Determine the [X, Y] coordinate at the center of the cell enclosing the given text.  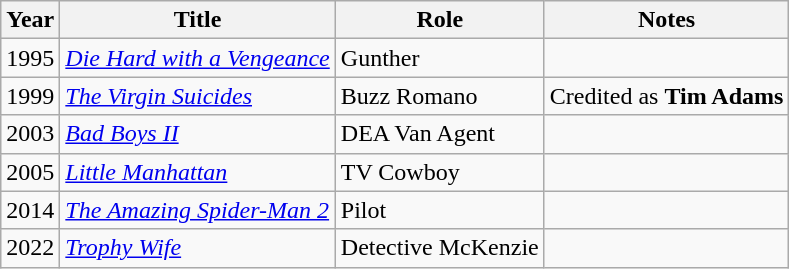
Notes [666, 20]
Title [198, 20]
Role [440, 20]
DEA Van Agent [440, 134]
The Amazing Spider-Man 2 [198, 210]
Bad Boys II [198, 134]
Little Manhattan [198, 172]
The Virgin Suicides [198, 96]
1999 [30, 96]
Die Hard with a Vengeance [198, 58]
2022 [30, 248]
2014 [30, 210]
Pilot [440, 210]
2005 [30, 172]
TV Cowboy [440, 172]
Year [30, 20]
Detective McKenzie [440, 248]
Buzz Romano [440, 96]
Gunther [440, 58]
2003 [30, 134]
Credited as Tim Adams [666, 96]
Trophy Wife [198, 248]
1995 [30, 58]
